Identify which cell holds the provided text, then report its [X, Y] central coordinate. 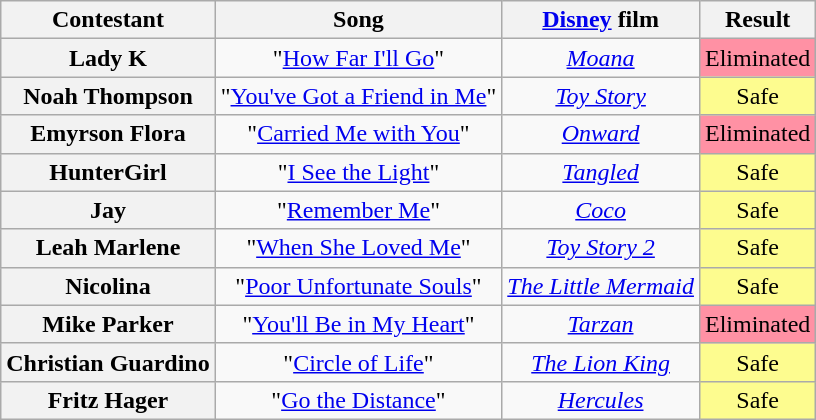
Hercules [601, 400]
Result [757, 20]
"When She Loved Me" [358, 248]
Leah Marlene [108, 248]
"Poor Unfortunate Souls" [358, 286]
Tangled [601, 172]
Lady K [108, 58]
Nicolina [108, 286]
Contestant [108, 20]
"I See the Light" [358, 172]
"Circle of Life" [358, 362]
Fritz Hager [108, 400]
Tarzan [601, 324]
Onward [601, 134]
"Remember Me" [358, 210]
Mike Parker [108, 324]
"Carried Me with You" [358, 134]
Toy Story [601, 96]
HunterGirl [108, 172]
"How Far I'll Go" [358, 58]
Christian Guardino [108, 362]
Emyrson Flora [108, 134]
Jay [108, 210]
"Go the Distance" [358, 400]
The Lion King [601, 362]
Noah Thompson [108, 96]
The Little Mermaid [601, 286]
Coco [601, 210]
"You'll Be in My Heart" [358, 324]
Disney film [601, 20]
Toy Story 2 [601, 248]
Moana [601, 58]
"You've Got a Friend in Me" [358, 96]
Song [358, 20]
